Output the [x, y] coordinate of the center of the cell containing the given text.  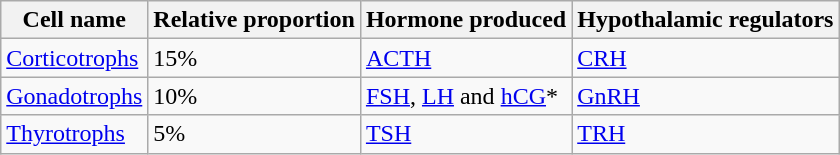
GnRH [706, 96]
Gonadotrophs [74, 96]
Corticotrophs [74, 58]
Cell name [74, 20]
TSH [466, 134]
CRH [706, 58]
5% [254, 134]
10% [254, 96]
Hypothalamic regulators [706, 20]
TRH [706, 134]
Thyrotrophs [74, 134]
Relative proportion [254, 20]
Hormone produced [466, 20]
15% [254, 58]
ACTH [466, 58]
FSH, LH and hCG* [466, 96]
